Identify which cell holds the provided text, then report its (X, Y) central coordinate. 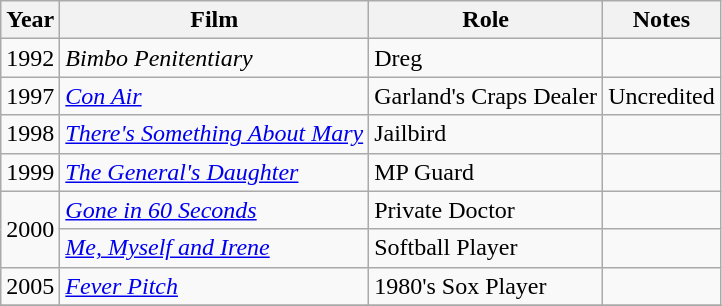
Role (486, 20)
Notes (662, 20)
Me, Myself and Irene (214, 248)
Gone in 60 Seconds (214, 210)
Film (214, 20)
Fever Pitch (214, 286)
Jailbird (486, 134)
1997 (30, 96)
Year (30, 20)
Bimbo Penitentiary (214, 58)
Softball Player (486, 248)
MP Guard (486, 172)
Garland's Craps Dealer (486, 96)
1980's Sox Player (486, 286)
2005 (30, 286)
1998 (30, 134)
There's Something About Mary (214, 134)
The General's Daughter (214, 172)
1992 (30, 58)
Private Doctor (486, 210)
Uncredited (662, 96)
Con Air (214, 96)
2000 (30, 229)
1999 (30, 172)
Dreg (486, 58)
